Capture the cell that displays the provided text and extract its [x, y] central coordinate. 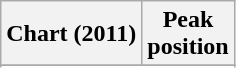
Peak position [188, 34]
Chart (2011) [72, 34]
